Return the [x, y] coordinate for the center point of the cell that contains the specified text.  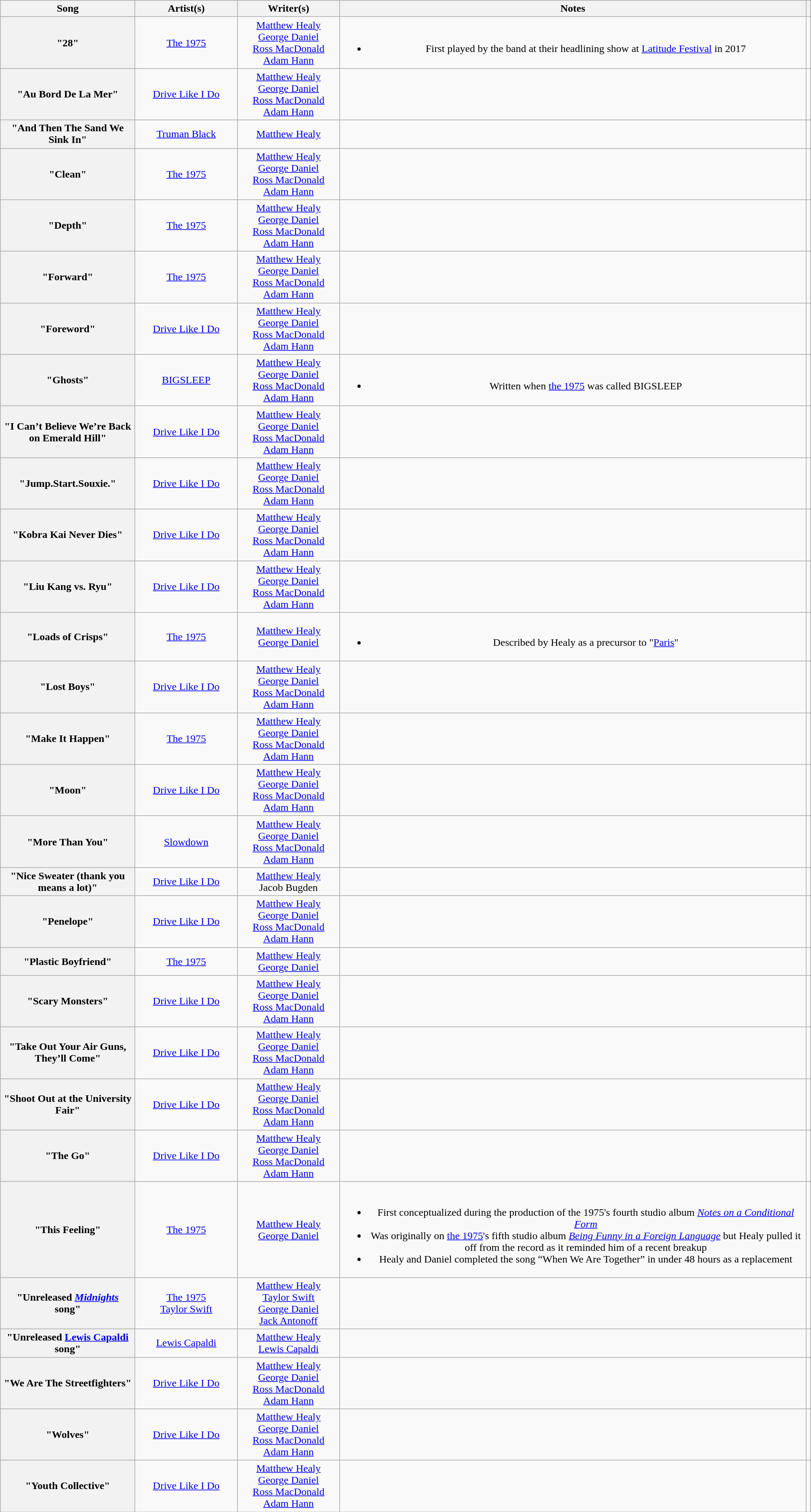
"Plastic Boyfriend" [68, 962]
"Clean" [68, 174]
"Jump.Start.Souxie." [68, 483]
"Unreleased Midnights song" [68, 1303]
"Liu Kang vs. Ryu" [68, 586]
"Au Bord De La Mer" [68, 94]
"Depth" [68, 225]
Song [68, 9]
Described by Healy as a precursor to "Paris" [573, 637]
Notes [573, 9]
Writer(s) [289, 9]
The 1975Taylor Swift [186, 1303]
"Take Out Your Air Guns, They’ll Come" [68, 1052]
Matthew Healy [289, 134]
"More Than You" [68, 842]
"Make It Happen" [68, 739]
"Wolves" [68, 1434]
"Lost Boys" [68, 687]
Matthew HealyJacob Bugden [289, 882]
Slowdown [186, 842]
"Unreleased Lewis Capaldi song" [68, 1343]
"This Feeling" [68, 1229]
"Shoot Out at the University Fair" [68, 1104]
"Moon" [68, 790]
Artist(s) [186, 9]
"Loads of Crisps" [68, 637]
"28" [68, 42]
"Kobra Kai Never Dies" [68, 534]
"Youth Collective" [68, 1486]
"Penelope" [68, 922]
"Ghosts" [68, 380]
"The Go" [68, 1156]
Written when the 1975 was called BIGSLEEP [573, 380]
"We Are The Streetfighters" [68, 1383]
"And Then The Sand We Sink In" [68, 134]
Matthew HealyLewis Capaldi [289, 1343]
"I Can’t Believe We’re Back on Emerald Hill" [68, 431]
"Foreword" [68, 328]
"Scary Monsters" [68, 1001]
"Forward" [68, 277]
Matthew HealyTaylor SwiftGeorge DanielJack Antonoff [289, 1303]
BIGSLEEP [186, 380]
First played by the band at their headlining show at Latitude Festival in 2017 [573, 42]
"Nice Sweater (thank you means a lot)" [68, 882]
Truman Black [186, 134]
Lewis Capaldi [186, 1343]
